From the cell containing the given text, extract its center point as [X, Y] coordinate. 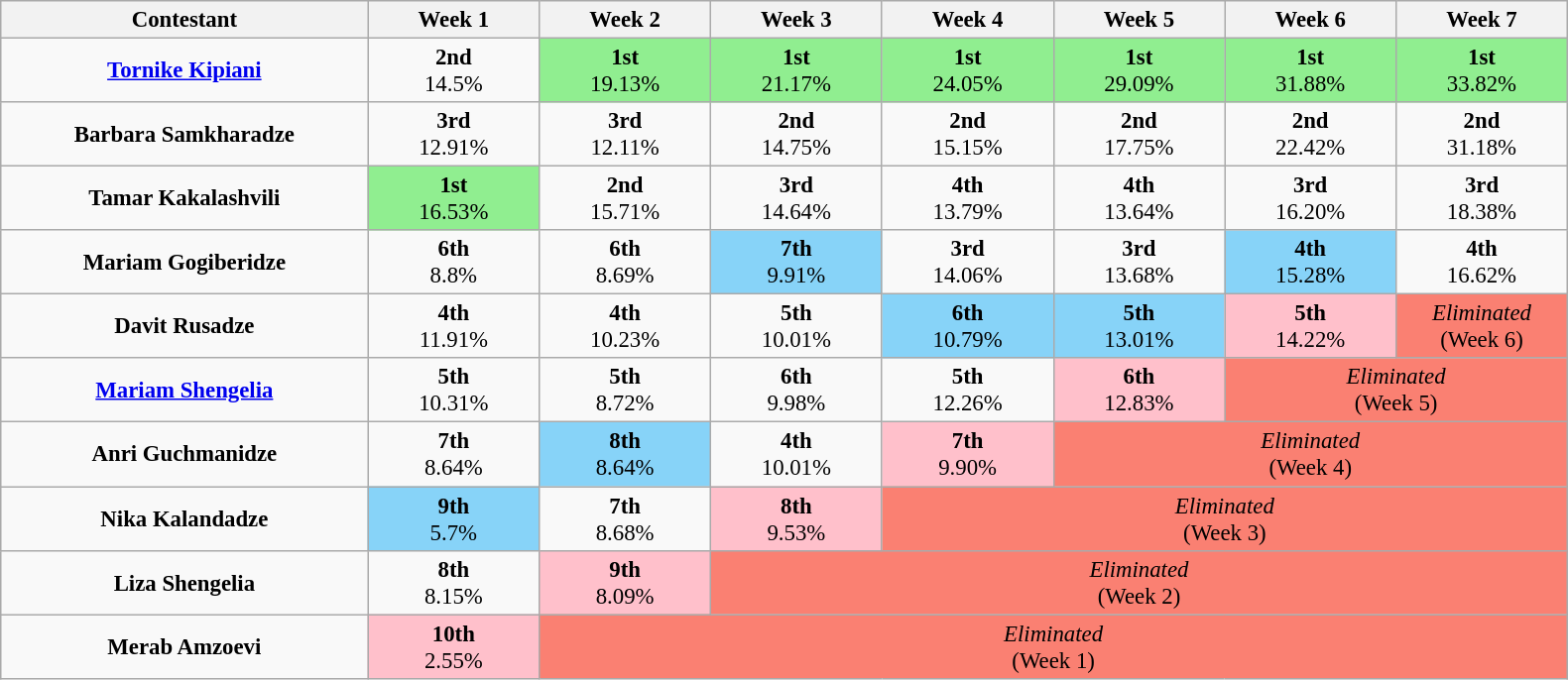
2nd14.5% [454, 71]
6th8.8% [454, 262]
9th5.7% [454, 519]
3rd13.68% [1139, 262]
6th8.69% [625, 262]
3rd18.38% [1482, 198]
Week 1 [454, 20]
Merab Amzoevi [184, 646]
4th15.28% [1311, 262]
4th16.62% [1482, 262]
2nd15.71% [625, 198]
3rd12.11% [625, 135]
5th12.26% [968, 391]
7th9.91% [795, 262]
Eliminated(Week 6) [1482, 327]
Eliminated(Week 2) [1139, 583]
1st19.13% [625, 71]
Week 7 [1482, 20]
6th9.98% [795, 391]
2nd17.75% [1139, 135]
Nika Kalandadze [184, 519]
Mariam Gogiberidze [184, 262]
4th10.23% [625, 327]
Eliminated(Week 4) [1310, 454]
6th10.79% [968, 327]
5th13.01% [1139, 327]
5th10.01% [795, 327]
5th10.31% [454, 391]
10th2.55% [454, 646]
Davit Rusadze [184, 327]
Tornike Kipiani [184, 71]
Week 6 [1311, 20]
5th14.22% [1311, 327]
2nd22.42% [1311, 135]
Liza Shengelia [184, 583]
7th8.68% [625, 519]
1st33.82% [1482, 71]
Mariam Shengelia [184, 391]
7th9.90% [968, 454]
9th8.09% [625, 583]
7th8.64% [454, 454]
3rd16.20% [1311, 198]
2nd14.75% [795, 135]
Eliminated(Week 5) [1396, 391]
Eliminated(Week 1) [1053, 646]
1st24.05% [968, 71]
3rd12.91% [454, 135]
Contestant [184, 20]
1st31.88% [1311, 71]
1st16.53% [454, 198]
Week 3 [795, 20]
2nd31.18% [1482, 135]
5th8.72% [625, 391]
Week 4 [968, 20]
4th10.01% [795, 454]
6th12.83% [1139, 391]
Anri Guchmanidze [184, 454]
Eliminated(Week 3) [1224, 519]
1st21.17% [795, 71]
Week 5 [1139, 20]
Tamar Kakalashvili [184, 198]
3rd14.64% [795, 198]
4th13.79% [968, 198]
8th8.64% [625, 454]
4th11.91% [454, 327]
8th9.53% [795, 519]
8th8.15% [454, 583]
2nd15.15% [968, 135]
Barbara Samkharadze [184, 135]
Week 2 [625, 20]
4th13.64% [1139, 198]
3rd14.06% [968, 262]
1st29.09% [1139, 71]
